Search for the cell housing the specified text and yield its (x, y) center coordinate. 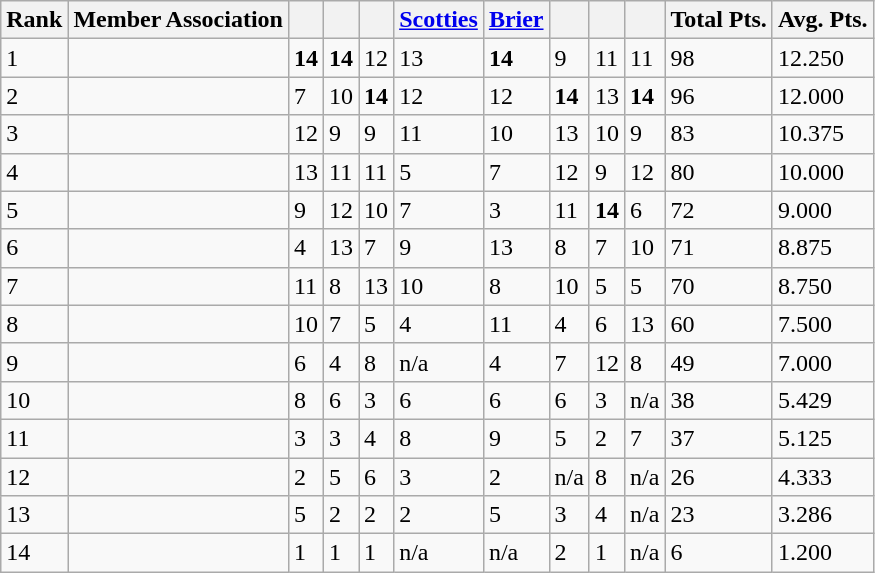
Brier (516, 20)
8.875 (822, 248)
1.200 (822, 553)
10.375 (822, 134)
12.250 (822, 58)
7.500 (822, 324)
7.000 (822, 362)
3.286 (822, 515)
80 (719, 172)
83 (719, 134)
9.000 (822, 210)
5.125 (822, 438)
5.429 (822, 400)
96 (719, 96)
Rank (34, 20)
38 (719, 400)
Member Association (178, 20)
8.750 (822, 286)
23 (719, 515)
10.000 (822, 172)
71 (719, 248)
Total Pts. (719, 20)
60 (719, 324)
37 (719, 438)
49 (719, 362)
Avg. Pts. (822, 20)
26 (719, 477)
4.333 (822, 477)
98 (719, 58)
72 (719, 210)
Scotties (439, 20)
12.000 (822, 96)
70 (719, 286)
